Capture the cell that displays the provided text and extract its (X, Y) central coordinate. 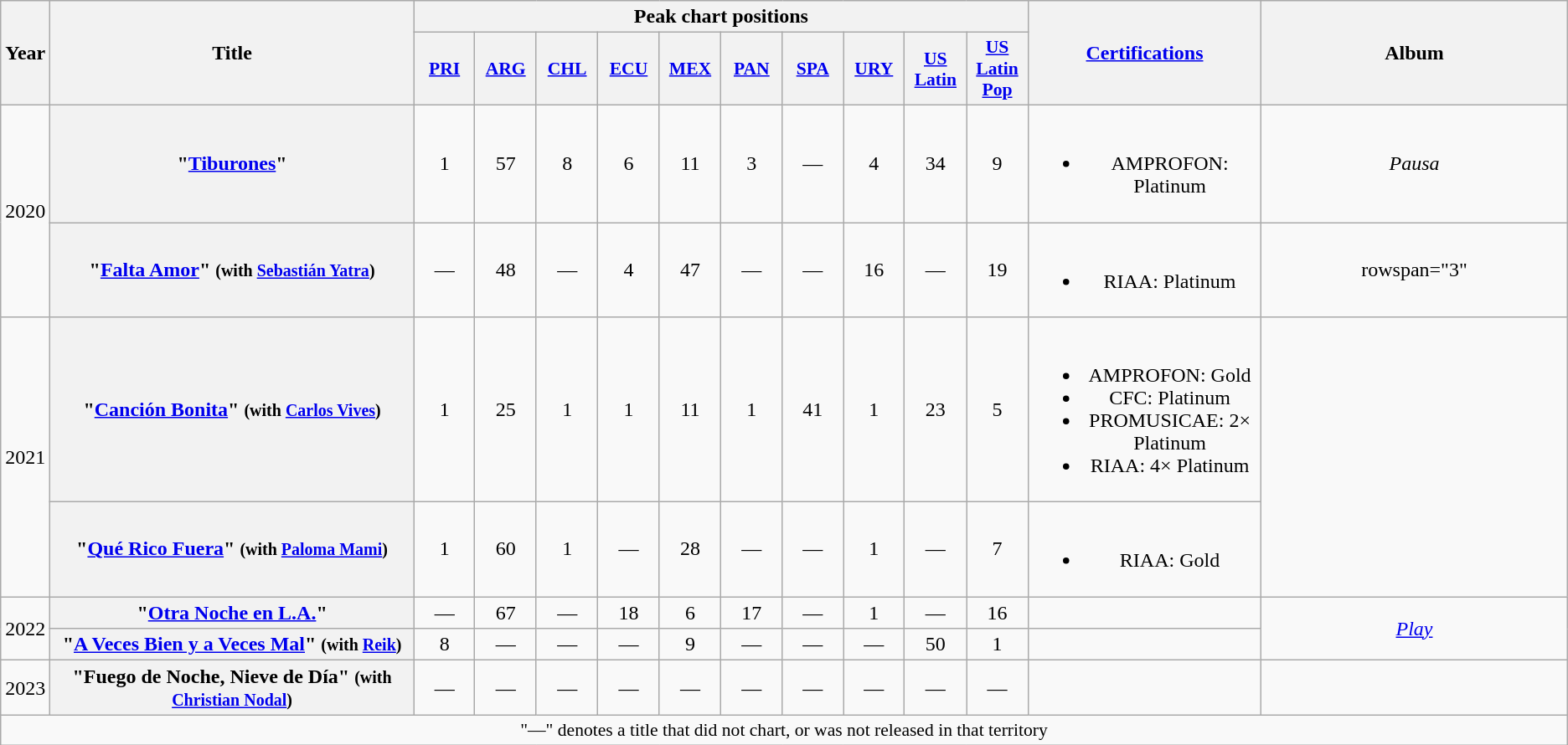
Album (1415, 54)
"A Veces Bien y a Veces Mal" (with Reik) (233, 645)
ARG (506, 69)
2020 (25, 211)
"—" denotes a title that did not chart, or was not released in that territory (784, 730)
"Fuego de Noche, Nieve de Día" (with Christian Nodal) (233, 688)
5 (998, 410)
"Canción Bonita" (with Carlos Vives) (233, 410)
CHL (566, 69)
MEX (690, 69)
US Latin Pop (998, 69)
25 (506, 410)
PAN (752, 69)
AMPROFON: Platinum (1144, 163)
23 (936, 410)
Certifications (1144, 54)
SPA (812, 69)
48 (506, 270)
Title (233, 54)
"Falta Amor" (with Sebastián Yatra) (233, 270)
"Tiburones" (233, 163)
ECU (628, 69)
RIAA: Platinum (1144, 270)
2022 (25, 629)
19 (998, 270)
URY (874, 69)
2023 (25, 688)
US Latin (936, 69)
Pausa (1415, 163)
"Otra Noche en L.A." (233, 613)
PRI (444, 69)
2021 (25, 457)
17 (752, 613)
57 (506, 163)
Year (25, 54)
34 (936, 163)
18 (628, 613)
3 (752, 163)
AMPROFON: GoldCFC: PlatinumPROMUSICAE: 2× PlatinumRIAA: 4× Platinum (1144, 410)
rowspan="3" (1415, 270)
Peak chart positions (720, 17)
RIAA: Gold (1144, 549)
28 (690, 549)
67 (506, 613)
7 (998, 549)
60 (506, 549)
"Qué Rico Fuera" (with Paloma Mami) (233, 549)
41 (812, 410)
47 (690, 270)
Play (1415, 629)
50 (936, 645)
